Identify which cell holds the provided text, then report its [X, Y] central coordinate. 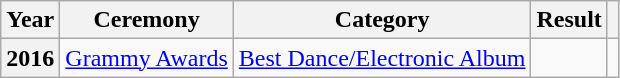
Grammy Awards [147, 58]
Ceremony [147, 20]
Best Dance/Electronic Album [382, 58]
Result [569, 20]
Category [382, 20]
2016 [30, 58]
Year [30, 20]
